Return the [x, y] coordinate for the center point of the cell that contains the specified text.  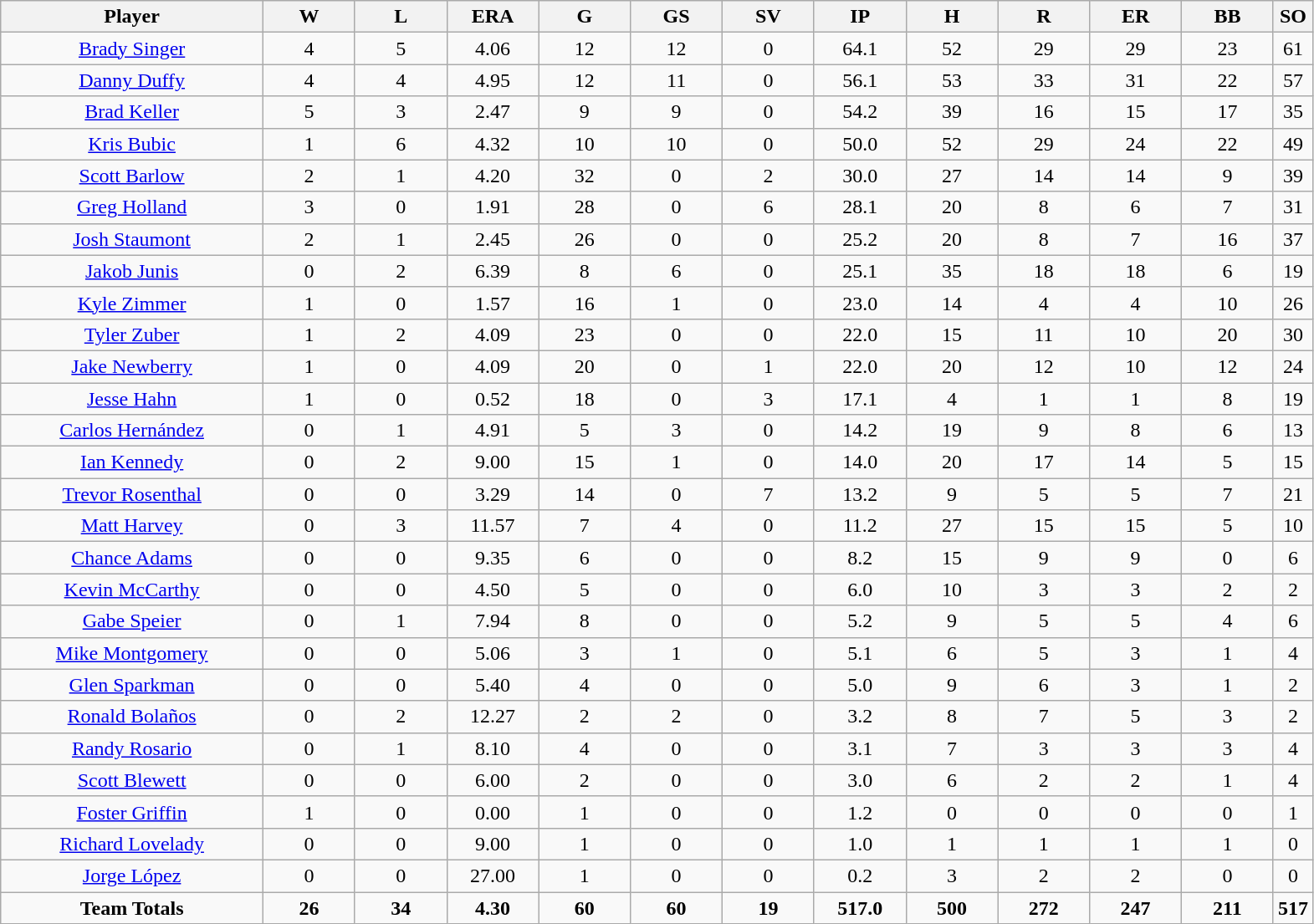
49 [1293, 144]
54.2 [860, 112]
6.00 [493, 780]
ERA [493, 17]
IP [860, 17]
25.1 [860, 271]
Tyler Zuber [132, 334]
11.57 [493, 526]
6.0 [860, 590]
5.1 [860, 653]
Jorge López [132, 876]
8.2 [860, 558]
21 [1293, 494]
1.0 [860, 844]
4.50 [493, 590]
L [401, 17]
14.0 [860, 462]
56.1 [860, 80]
Richard Lovelady [132, 844]
211 [1228, 907]
272 [1044, 907]
32 [585, 176]
BB [1228, 17]
1.2 [860, 812]
0.52 [493, 399]
GS [677, 17]
Matt Harvey [132, 526]
33 [1044, 80]
27.00 [493, 876]
3.1 [860, 748]
61 [1293, 48]
247 [1136, 907]
W [309, 17]
37 [1293, 239]
Jesse Hahn [132, 399]
4.20 [493, 176]
4.32 [493, 144]
Team Totals [132, 907]
3.29 [493, 494]
Jakob Junis [132, 271]
SO [1293, 17]
14.2 [860, 431]
Scott Barlow [132, 176]
Trevor Rosenthal [132, 494]
53 [952, 80]
4.95 [493, 80]
23.0 [860, 303]
30.0 [860, 176]
Gabe Speier [132, 621]
Randy Rosario [132, 748]
517 [1293, 907]
28.1 [860, 207]
Kevin McCarthy [132, 590]
Player [132, 17]
500 [952, 907]
4.06 [493, 48]
0.2 [860, 876]
2.45 [493, 239]
17.1 [860, 399]
5.2 [860, 621]
34 [401, 907]
13 [1293, 431]
Carlos Hernández [132, 431]
ER [1136, 17]
30 [1293, 334]
G [585, 17]
1.57 [493, 303]
3.2 [860, 717]
R [1044, 17]
Jake Newberry [132, 366]
5.0 [860, 685]
9.35 [493, 558]
25.2 [860, 239]
Scott Blewett [132, 780]
8.10 [493, 748]
Josh Staumont [132, 239]
Ian Kennedy [132, 462]
Danny Duffy [132, 80]
50.0 [860, 144]
4.91 [493, 431]
Foster Griffin [132, 812]
3.0 [860, 780]
Kris Bubic [132, 144]
12.27 [493, 717]
13.2 [860, 494]
0.00 [493, 812]
517.0 [860, 907]
6.39 [493, 271]
Chance Adams [132, 558]
Greg Holland [132, 207]
1.91 [493, 207]
11.2 [860, 526]
2.47 [493, 112]
Brady Singer [132, 48]
5.40 [493, 685]
Glen Sparkman [132, 685]
28 [585, 207]
64.1 [860, 48]
Brad Keller [132, 112]
Ronald Bolaños [132, 717]
H [952, 17]
Kyle Zimmer [132, 303]
7.94 [493, 621]
SV [769, 17]
57 [1293, 80]
Mike Montgomery [132, 653]
5.06 [493, 653]
4.30 [493, 907]
